Scan for the cell matching the given text and deliver its [x, y] coordinate at center. 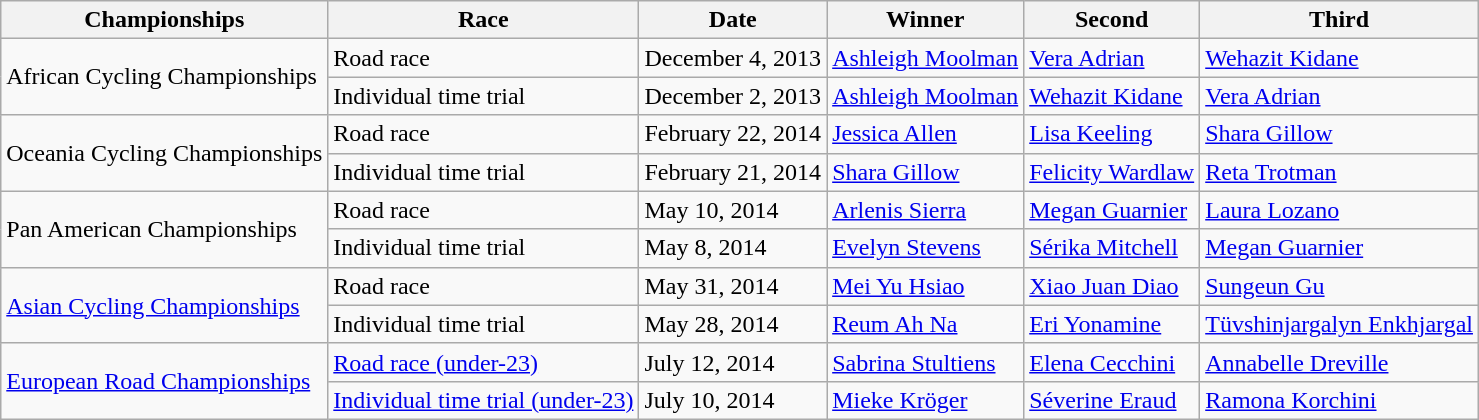
February 22, 2014 [733, 134]
Elena Cecchini [1112, 362]
Date [733, 20]
Laura Lozano [1340, 210]
Ramona Korchini [1340, 400]
Arlenis Sierra [926, 210]
Reum Ah Na [926, 324]
May 28, 2014 [733, 324]
Winner [926, 20]
Sérika Mitchell [1112, 248]
May 10, 2014 [733, 210]
Asian Cycling Championships [164, 305]
Evelyn Stevens [926, 248]
Tüvshinjargalyn Enkhjargal [1340, 324]
Individual time trial (under-23) [484, 400]
Sungeun Gu [1340, 286]
Mieke Kröger [926, 400]
Third [1340, 20]
Sabrina Stultiens [926, 362]
Annabelle Dreville [1340, 362]
Séverine Eraud [1112, 400]
December 2, 2013 [733, 96]
Championships [164, 20]
Pan American Championships [164, 229]
Oceania Cycling Championships [164, 153]
February 21, 2014 [733, 172]
May 8, 2014 [733, 248]
Jessica Allen [926, 134]
Second [1112, 20]
July 12, 2014 [733, 362]
Road race (under-23) [484, 362]
Reta Trotman [1340, 172]
May 31, 2014 [733, 286]
July 10, 2014 [733, 400]
Lisa Keeling [1112, 134]
European Road Championships [164, 381]
African Cycling Championships [164, 77]
Xiao Juan Diao [1112, 286]
Race [484, 20]
December 4, 2013 [733, 58]
Mei Yu Hsiao [926, 286]
Felicity Wardlaw [1112, 172]
Eri Yonamine [1112, 324]
